Return (X, Y) of the center of cell containing provided text 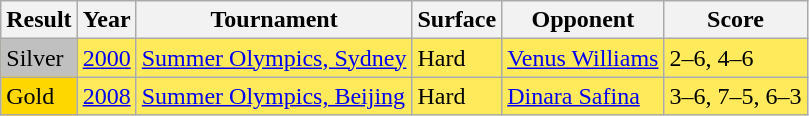
Year (106, 20)
Gold (39, 96)
Result (39, 20)
Opponent (583, 20)
Silver (39, 58)
3–6, 7–5, 6–3 (736, 96)
Dinara Safina (583, 96)
2000 (106, 58)
Summer Olympics, Sydney (274, 58)
2–6, 4–6 (736, 58)
Summer Olympics, Beijing (274, 96)
Score (736, 20)
Venus Williams (583, 58)
Surface (457, 20)
2008 (106, 96)
Tournament (274, 20)
